Extract the [x, y] coordinate from the center of the cell holding the provided text.  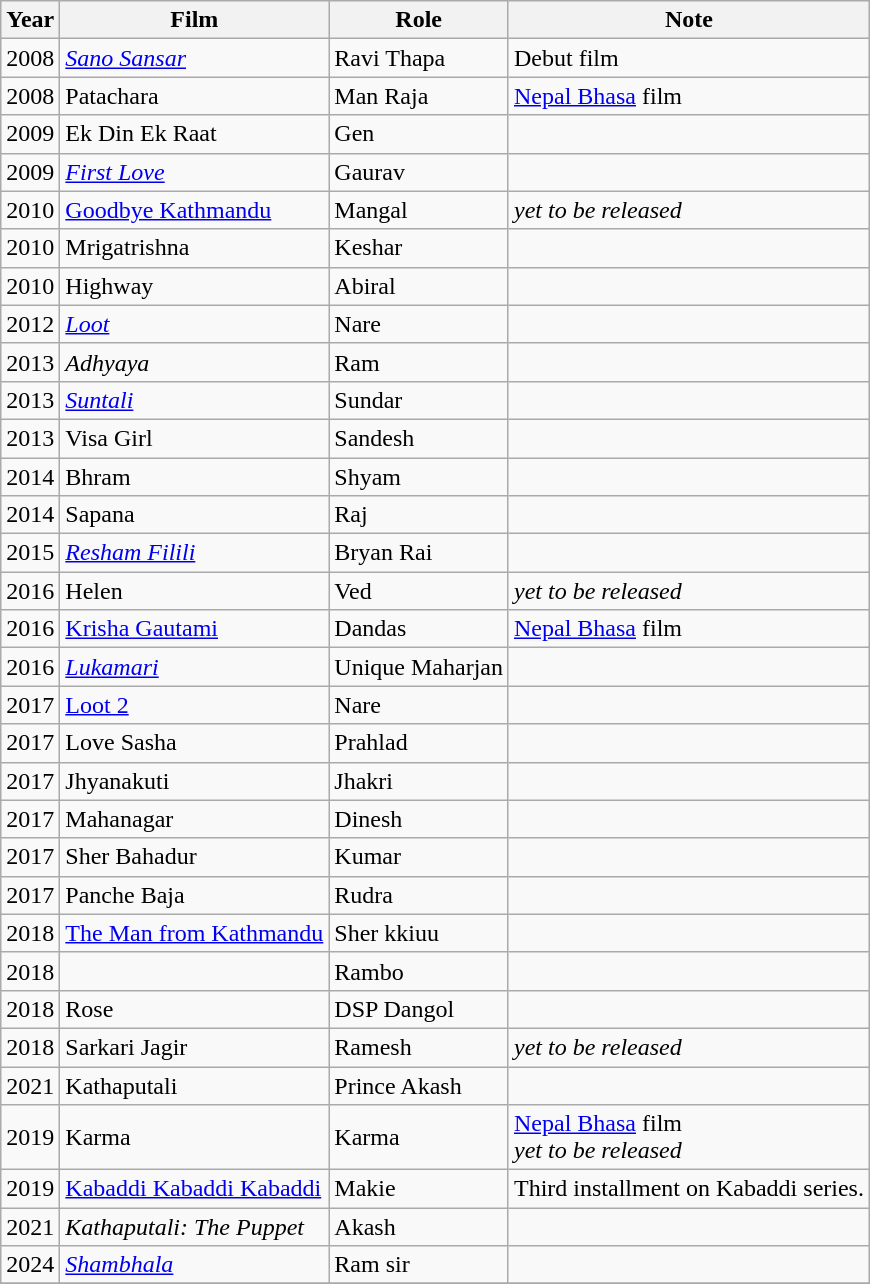
Mahanagar [194, 819]
Loot [194, 324]
Kathaputali [194, 1085]
Year [30, 20]
Raj [419, 515]
Rambo [419, 971]
Sano Sansar [194, 58]
DSP Dangol [419, 1009]
Makie [419, 1189]
Third installment on Kabaddi series. [688, 1189]
Bryan Rai [419, 553]
Man Raja [419, 96]
Highway [194, 286]
Sapana [194, 515]
2024 [30, 1265]
Resham Filili [194, 553]
Sher kkiuu [419, 933]
2012 [30, 324]
Ram sir [419, 1265]
Debut film [688, 58]
Film [194, 20]
Rose [194, 1009]
Ved [419, 591]
Patachara [194, 96]
Jhyanakuti [194, 781]
Sarkari Jagir [194, 1047]
2015 [30, 553]
Kumar [419, 857]
Rudra [419, 895]
Goodbye Kathmandu [194, 210]
Gen [419, 134]
Note [688, 20]
Bhram [194, 477]
Prince Akash [419, 1085]
Jhakri [419, 781]
Keshar [419, 248]
Dinesh [419, 819]
Ravi Thapa [419, 58]
Krisha Gautami [194, 629]
Prahlad [419, 743]
Dandas [419, 629]
Akash [419, 1227]
Sundar [419, 400]
Love Sasha [194, 743]
Adhyaya [194, 362]
Loot 2 [194, 705]
Mangal [419, 210]
Nepal Bhasa filmyet to be released [688, 1138]
Sher Bahadur [194, 857]
Sandesh [419, 438]
Mrigatrishna [194, 248]
Kathaputali: The Puppet [194, 1227]
Abiral [419, 286]
Suntali [194, 400]
Ram [419, 362]
Role [419, 20]
Lukamari [194, 667]
Kabaddi Kabaddi Kabaddi [194, 1189]
Shambhala [194, 1265]
The Man from Kathmandu [194, 933]
Unique Maharjan [419, 667]
Visa Girl [194, 438]
Panche Baja [194, 895]
Gaurav [419, 172]
Ramesh [419, 1047]
Helen [194, 591]
Ek Din Ek Raat [194, 134]
Shyam [419, 477]
First Love [194, 172]
